Capture the cell that displays the provided text and extract its [x, y] central coordinate. 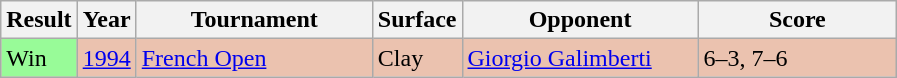
Win [39, 58]
Clay [417, 58]
French Open [254, 58]
Year [106, 20]
Opponent [580, 20]
1994 [106, 58]
6–3, 7–6 [798, 58]
Score [798, 20]
Result [39, 20]
Surface [417, 20]
Giorgio Galimberti [580, 58]
Tournament [254, 20]
